Locate the cell with the specified text and output its (x, y) center coordinate. 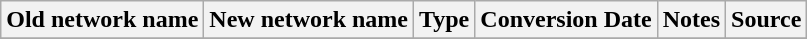
Conversion Date (566, 20)
Type (444, 20)
Notes (691, 20)
Old network name (102, 20)
Source (766, 20)
New network name (309, 20)
